Capture the cell that displays the provided text and extract its [x, y] central coordinate. 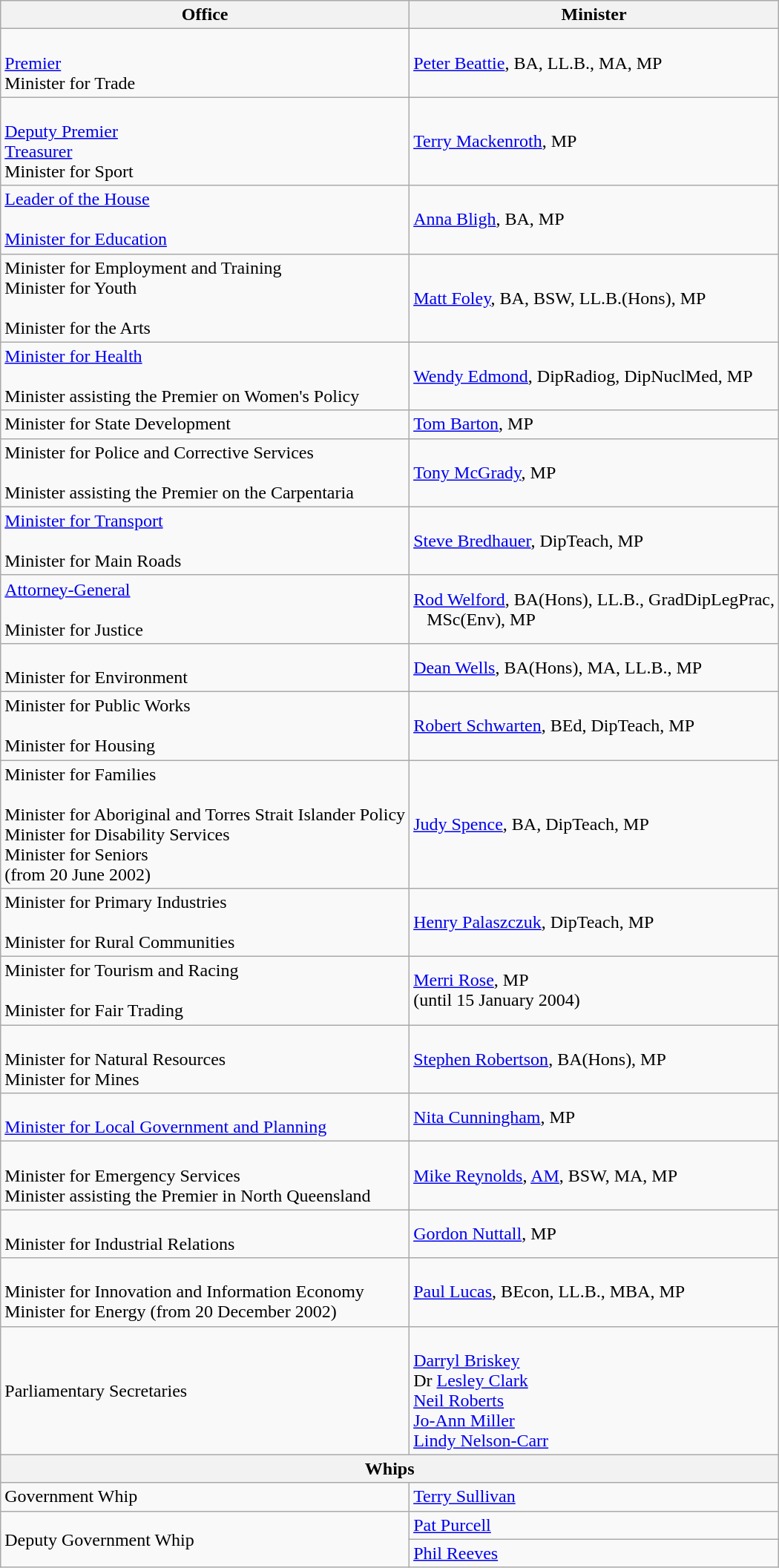
Minister for Police and Corrective ServicesMinister assisting the Premier on the Carpentaria [205, 472]
Paul Lucas, BEcon, LL.B., MBA, MP [594, 1292]
Minister for Emergency Services Minister assisting the Premier in North Queensland [205, 1176]
Peter Beattie, BA, LL.B., MA, MP [594, 63]
Rod Welford, BA(Hons), LL.B., GradDipLegPrac, MSc(Env), MP [594, 609]
Minister for Industrial Relations [205, 1234]
Nita Cunningham, MP [594, 1117]
PremierMinister for Trade [205, 63]
Stephen Robertson, BA(Hons), MP [594, 1059]
Parliamentary Secretaries [205, 1390]
Phil Reeves [594, 1553]
Matt Foley, BA, BSW, LL.B.(Hons), MP [594, 298]
Minister for Public WorksMinister for Housing [205, 725]
Terry Mackenroth, MP [594, 141]
Leader of the HouseMinister for Education [205, 220]
Darryl Briskey Dr Lesley Clark Neil Roberts Jo-Ann Miller Lindy Nelson-Carr [594, 1390]
Anna Bligh, BA, MP [594, 220]
Minister for Employment and TrainingMinister for YouthMinister for the Arts [205, 298]
Minister [594, 15]
Tom Barton, MP [594, 424]
Tony McGrady, MP [594, 472]
Deputy Premier Treasurer Minister for Sport [205, 141]
Minister for Natural Resources Minister for Mines [205, 1059]
Gordon Nuttall, MP [594, 1234]
Deputy Government Whip [205, 1539]
Whips [390, 1469]
Minister for Local Government and Planning [205, 1117]
Minister for Primary IndustriesMinister for Rural Communities [205, 923]
Government Whip [205, 1497]
Terry Sullivan [594, 1497]
Attorney-GeneralMinister for Justice [205, 609]
Minister for HealthMinister assisting the Premier on Women's Policy [205, 376]
Merri Rose, MP(until 15 January 2004) [594, 991]
Minister for Environment [205, 668]
Henry Palaszczuk, DipTeach, MP [594, 923]
Judy Spence, BA, DipTeach, MP [594, 823]
Mike Reynolds, AM, BSW, MA, MP [594, 1176]
Pat Purcell [594, 1525]
Steve Bredhauer, DipTeach, MP [594, 541]
Minister for State Development [205, 424]
Office [205, 15]
Wendy Edmond, DipRadiog, DipNuclMed, MP [594, 376]
Robert Schwarten, BEd, DipTeach, MP [594, 725]
Minister for Tourism and RacingMinister for Fair Trading [205, 991]
Minister for Innovation and Information Economy Minister for Energy (from 20 December 2002) [205, 1292]
Dean Wells, BA(Hons), MA, LL.B., MP [594, 668]
Minister for TransportMinister for Main Roads [205, 541]
